Determine the (x, y) coordinate at the center of the cell enclosing the given text.  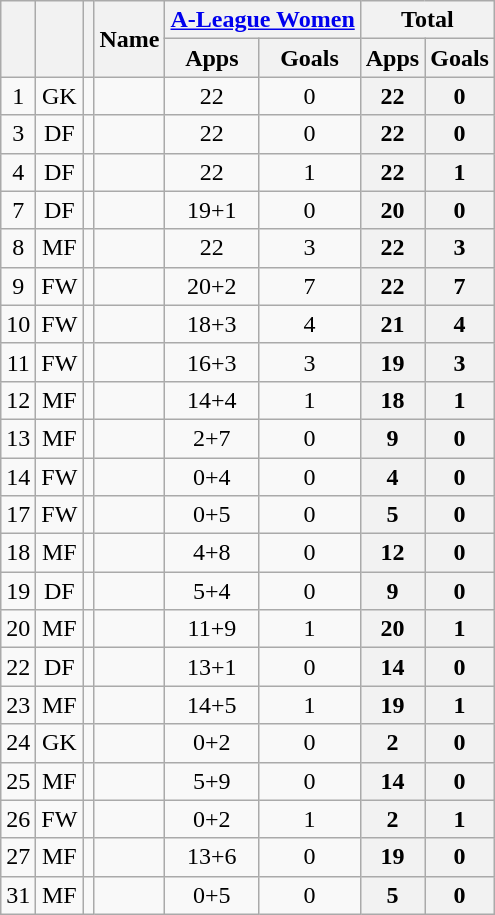
17 (18, 515)
11 (18, 362)
16+3 (212, 362)
10 (18, 324)
Name (130, 39)
0+4 (212, 477)
18+3 (212, 324)
8 (18, 248)
24 (18, 743)
31 (18, 895)
11+9 (212, 629)
14+5 (212, 705)
13+1 (212, 667)
Total (427, 20)
14+4 (212, 400)
13 (18, 438)
5+4 (212, 591)
23 (18, 705)
2+7 (212, 438)
13+6 (212, 857)
19+1 (212, 210)
A-League Women (262, 20)
27 (18, 857)
4+8 (212, 553)
25 (18, 781)
5+9 (212, 781)
20+2 (212, 286)
21 (392, 324)
26 (18, 819)
